For the text-containing cell, return its midpoint in (X, Y) coordinate format. 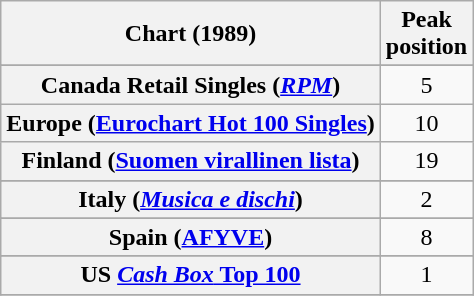
Spain (AFYVE) (191, 237)
Peakposition (426, 34)
Chart (1989) (191, 34)
8 (426, 237)
Canada Retail Singles (RPM) (191, 85)
5 (426, 85)
19 (426, 161)
2 (426, 199)
Italy (Musica e dischi) (191, 199)
US Cash Box Top 100 (191, 275)
Finland (Suomen virallinen lista) (191, 161)
Europe (Eurochart Hot 100 Singles) (191, 123)
10 (426, 123)
1 (426, 275)
